Output the [X, Y] coordinate of the center of the cell containing the given text.  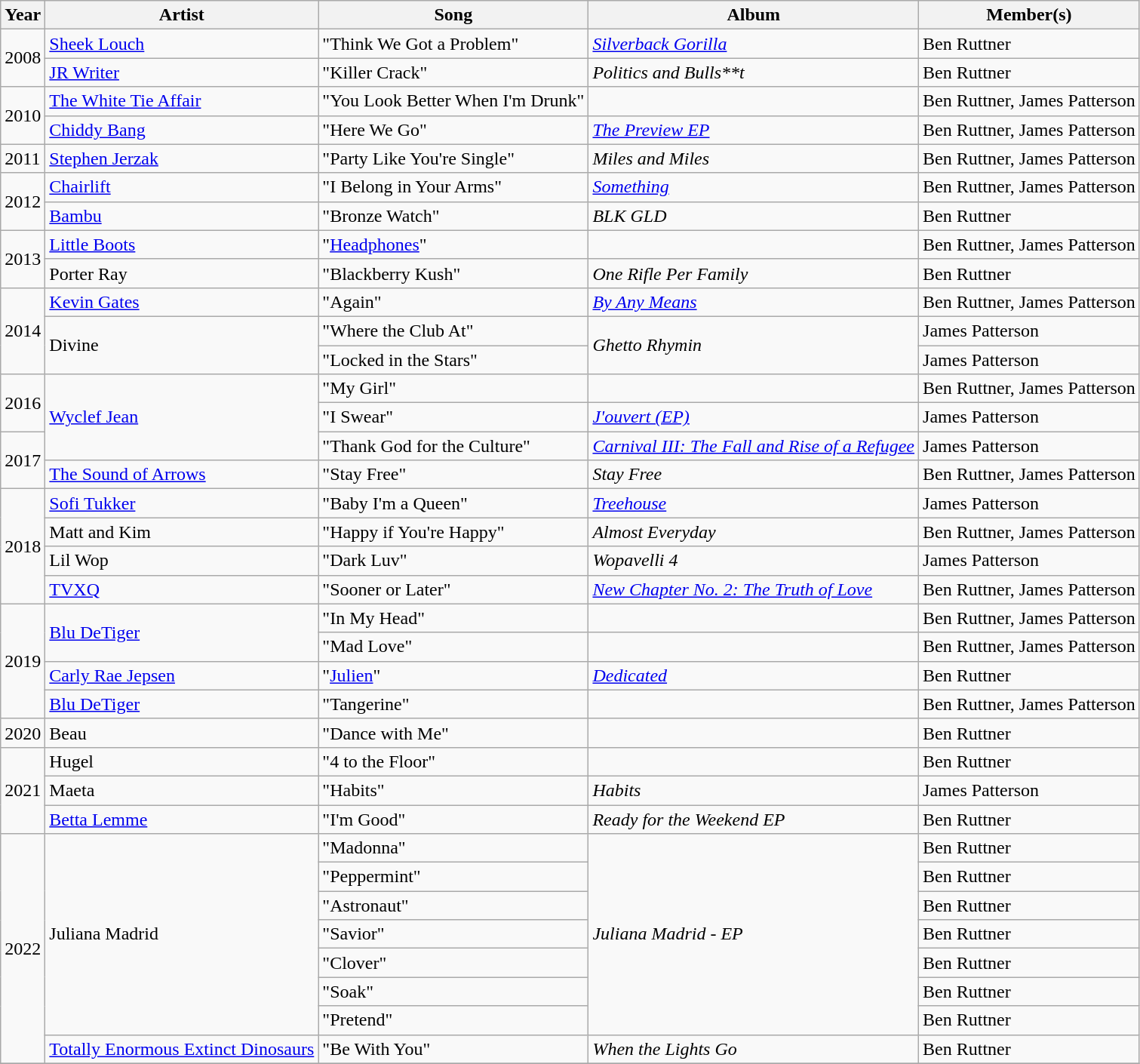
Treehouse [754, 503]
"Soak" [453, 992]
BLK GLD [754, 216]
"Clover" [453, 963]
Year [23, 15]
"Baby I'm a Queen" [453, 503]
2010 [23, 115]
2022 [23, 949]
"I Swear" [453, 417]
"Dance with Me" [453, 733]
2016 [23, 403]
2019 [23, 661]
"In My Head" [453, 618]
Lil Wop [182, 561]
"Bronze Watch" [453, 216]
Hugel [182, 761]
2012 [23, 201]
"4 to the Floor" [453, 761]
2014 [23, 331]
Carnival III: The Fall and Rise of a Refugee [754, 446]
Beau [182, 733]
"Julien" [453, 675]
"Killer Crack" [453, 72]
Miles and Miles [754, 158]
Stay Free [754, 475]
"Think We Got a Problem" [453, 44]
Carly Rae Jepsen [182, 675]
"Thank God for the Culture" [453, 446]
"Headphones" [453, 244]
"Stay Free" [453, 475]
"Pretend" [453, 1020]
"Be With You" [453, 1049]
Totally Enormous Extinct Dinosaurs [182, 1049]
2018 [23, 546]
2017 [23, 460]
JR Writer [182, 72]
Album [754, 15]
Something [754, 187]
Maeta [182, 790]
Kevin Gates [182, 302]
"Happy if You're Happy" [453, 532]
Divine [182, 345]
Sofi Tukker [182, 503]
"My Girl" [453, 389]
Betta Lemme [182, 819]
"Habits" [453, 790]
"Astronaut" [453, 906]
One Rifle Per Family [754, 273]
TVXQ [182, 589]
Song [453, 15]
"Tangerine" [453, 704]
Chiddy Bang [182, 130]
Juliana Madrid - EP [754, 934]
The Sound of Arrows [182, 475]
Artist [182, 15]
Silverback Gorilla [754, 44]
Member(s) [1029, 15]
Almost Everyday [754, 532]
"Here We Go" [453, 130]
Dedicated [754, 675]
"I'm Good" [453, 819]
"Sooner or Later" [453, 589]
When the Lights Go [754, 1049]
Stephen Jerzak [182, 158]
The White Tie Affair [182, 101]
2013 [23, 259]
"Savior" [453, 934]
Ready for the Weekend EP [754, 819]
Habits [754, 790]
"Again" [453, 302]
The Preview EP [754, 130]
"You Look Better When I'm Drunk" [453, 101]
"Madonna" [453, 848]
Politics and Bulls**t [754, 72]
"Where the Club At" [453, 331]
2008 [23, 58]
New Chapter No. 2: The Truth of Love [754, 589]
"Dark Luv" [453, 561]
Sheek Louch [182, 44]
2021 [23, 790]
"Locked in the Stars" [453, 360]
"Party Like You're Single" [453, 158]
"Peppermint" [453, 877]
"Mad Love" [453, 647]
Wyclef Jean [182, 417]
"I Belong in Your Arms" [453, 187]
2011 [23, 158]
Wopavelli 4 [754, 561]
Matt and Kim [182, 532]
Porter Ray [182, 273]
Bambu [182, 216]
Juliana Madrid [182, 934]
Ghetto Rhymin [754, 345]
2020 [23, 733]
Little Boots [182, 244]
By Any Means [754, 302]
Chairlift [182, 187]
"Blackberry Kush" [453, 273]
J'ouvert (EP) [754, 417]
